Search for the cell housing the specified text and yield its [x, y] center coordinate. 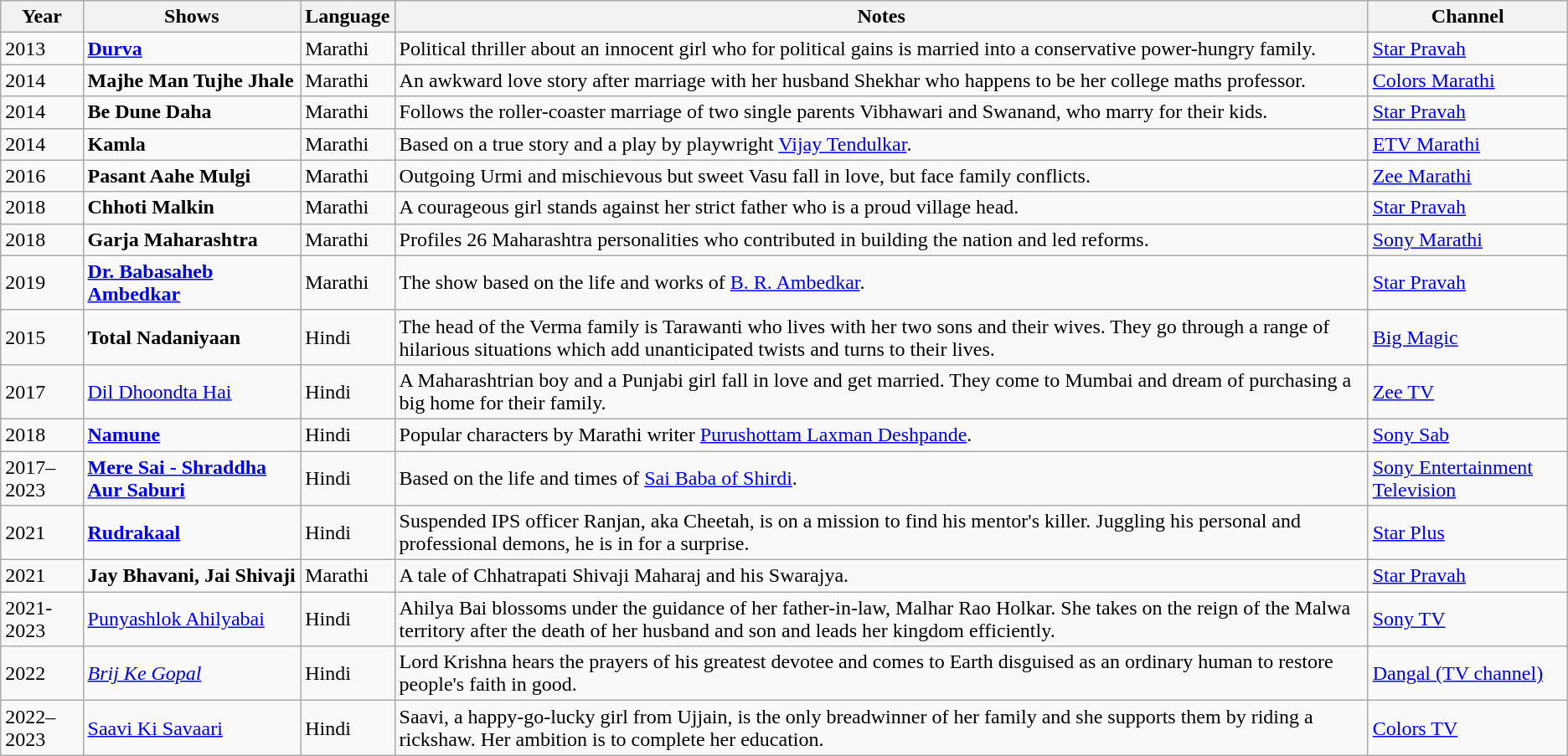
Outgoing Urmi and mischievous but sweet Vasu fall in love, but face family conflicts. [881, 176]
Kamla [192, 144]
Punyashlok Ahilyabai [192, 620]
Zee TV [1467, 392]
Popular characters by Marathi writer Purushottam Laxman Deshpande. [881, 435]
2016 [42, 176]
2017–2023 [42, 477]
Pasant Aahe Mulgi [192, 176]
Sony TV [1467, 620]
Follows the roller-coaster marriage of two single parents Vibhawari and Swanand, who marry for their kids. [881, 112]
Total Nadaniyaan [192, 337]
Sony Sab [1467, 435]
Profiles 26 Maharashtra personalities who contributed in building the nation and led reforms. [881, 239]
Dil Dhoondta Hai [192, 392]
2013 [42, 49]
Dr. Babasaheb Ambedkar [192, 283]
A Maharashtrian boy and a Punjabi girl fall in love and get married. They come to Mumbai and dream of purchasing a big home for their family. [881, 392]
Sony Marathi [1467, 239]
A courageous girl stands against her strict father who is a proud village head. [881, 208]
Colors Marathi [1467, 80]
Notes [881, 17]
Year [42, 17]
Jay Bhavani, Jai Shivaji [192, 576]
Garja Maharashtra [192, 239]
2022–2023 [42, 728]
Rudrakaal [192, 532]
Saavi Ki Savaari [192, 728]
Namune [192, 435]
2017 [42, 392]
Dangal (TV channel) [1467, 673]
An awkward love story after marriage with her husband Shekhar who happens to be her college maths professor. [881, 80]
2015 [42, 337]
Colors TV [1467, 728]
Based on a true story and a play by playwright Vijay Tendulkar. [881, 144]
Majhe Man Tujhe Jhale [192, 80]
Channel [1467, 17]
2022 [42, 673]
Star Plus [1467, 532]
Shows [192, 17]
Political thriller about an innocent girl who for political gains is married into a conservative power-hungry family. [881, 49]
A tale of Chhatrapati Shivaji Maharaj and his Swarajya. [881, 576]
Language [348, 17]
Sony Entertainment Television [1467, 477]
ETV Marathi [1467, 144]
2019 [42, 283]
2021-2023 [42, 620]
Lord Krishna hears the prayers of his greatest devotee and comes to Earth disguised as an ordinary human to restore people's faith in good. [881, 673]
Based on the life and times of Sai Baba of Shirdi. [881, 477]
The show based on the life and works of B. R. Ambedkar. [881, 283]
Brij Ke Gopal [192, 673]
Mere Sai - Shraddha Aur Saburi [192, 477]
Zee Marathi [1467, 176]
Big Magic [1467, 337]
Chhoti Malkin [192, 208]
Durva [192, 49]
Be Dune Daha [192, 112]
